Search for the cell housing the specified text and yield its (X, Y) center coordinate. 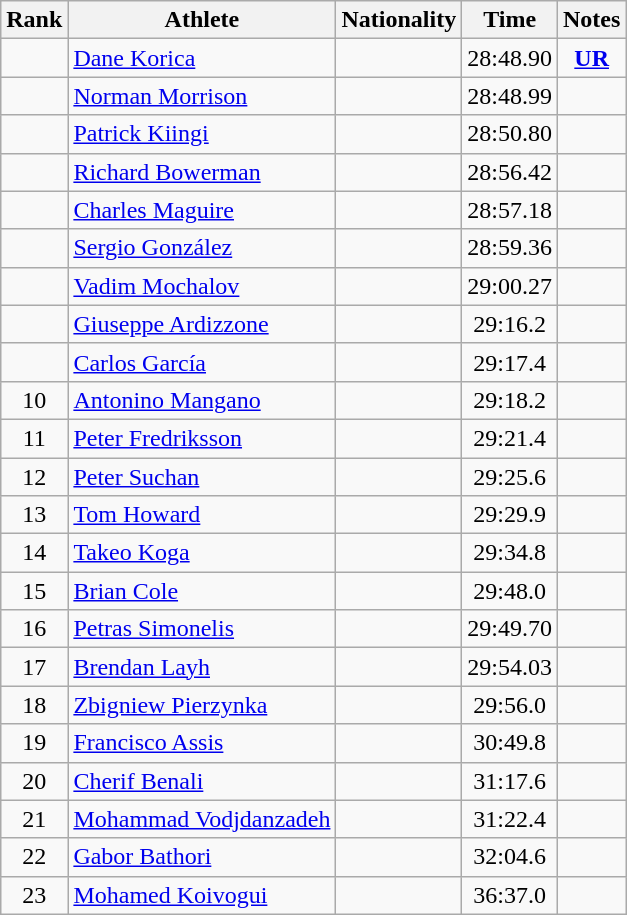
29:34.8 (510, 553)
Peter Fredriksson (202, 438)
29:16.2 (510, 324)
11 (34, 438)
Norman Morrison (202, 96)
28:48.99 (510, 96)
Francisco Assis (202, 743)
29:18.2 (510, 400)
29:48.0 (510, 591)
Vadim Mochalov (202, 286)
29:56.0 (510, 705)
21 (34, 819)
12 (34, 477)
Mohammad Vodjdanzadeh (202, 819)
29:17.4 (510, 362)
Brian Cole (202, 591)
Patrick Kiingi (202, 134)
31:22.4 (510, 819)
29:25.6 (510, 477)
28:57.18 (510, 210)
19 (34, 743)
Tom Howard (202, 515)
Cherif Benali (202, 781)
22 (34, 857)
UR (591, 58)
Richard Bowerman (202, 172)
31:17.6 (510, 781)
Takeo Koga (202, 553)
14 (34, 553)
28:48.90 (510, 58)
Petras Simonelis (202, 629)
Notes (591, 20)
29:49.70 (510, 629)
23 (34, 895)
Sergio González (202, 248)
Carlos García (202, 362)
Charles Maguire (202, 210)
Peter Suchan (202, 477)
Rank (34, 20)
Athlete (202, 20)
15 (34, 591)
20 (34, 781)
Brendan Layh (202, 667)
32:04.6 (510, 857)
29:29.9 (510, 515)
18 (34, 705)
30:49.8 (510, 743)
17 (34, 667)
29:21.4 (510, 438)
16 (34, 629)
Giuseppe Ardizzone (202, 324)
28:59.36 (510, 248)
Time (510, 20)
28:56.42 (510, 172)
Mohamed Koivogui (202, 895)
Nationality (399, 20)
29:00.27 (510, 286)
36:37.0 (510, 895)
Antonino Mangano (202, 400)
10 (34, 400)
28:50.80 (510, 134)
Dane Korica (202, 58)
29:54.03 (510, 667)
13 (34, 515)
Gabor Bathori (202, 857)
Zbigniew Pierzynka (202, 705)
